Identify which cell holds the provided text, then report its (x, y) central coordinate. 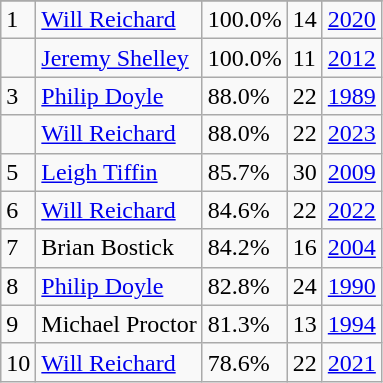
11 (304, 58)
30 (304, 172)
1 (18, 20)
1994 (352, 324)
14 (304, 20)
84.6% (244, 210)
81.3% (244, 324)
9 (18, 324)
2009 (352, 172)
78.6% (244, 362)
10 (18, 362)
84.2% (244, 248)
2021 (352, 362)
82.8% (244, 286)
8 (18, 286)
2020 (352, 20)
85.7% (244, 172)
2023 (352, 134)
24 (304, 286)
Brian Bostick (119, 248)
5 (18, 172)
16 (304, 248)
2012 (352, 58)
13 (304, 324)
6 (18, 210)
2022 (352, 210)
Leigh Tiffin (119, 172)
2004 (352, 248)
7 (18, 248)
1990 (352, 286)
Jeremy Shelley (119, 58)
3 (18, 96)
1989 (352, 96)
Michael Proctor (119, 324)
